Scan for the cell matching the given text and deliver its (X, Y) coordinate at center. 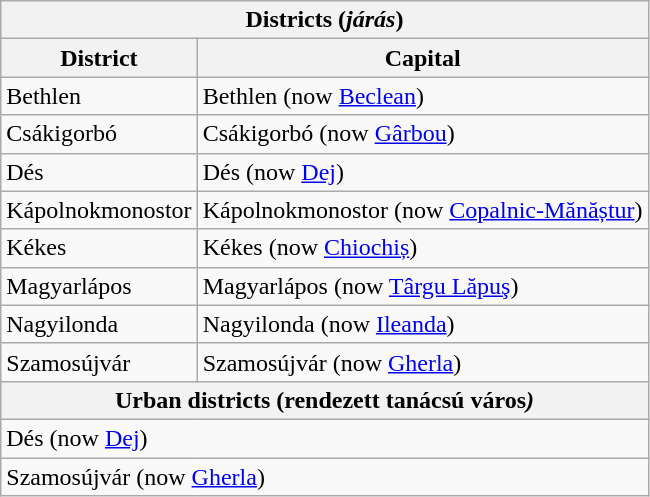
Magyarlápos (now Târgu Lăpuş) (422, 286)
Capital (422, 58)
Csákigorbó (now Gârbou) (422, 134)
Csákigorbó (99, 134)
Nagyilonda (now Ileanda) (422, 324)
Kékes (99, 248)
Szamosújvár (99, 362)
Dés (99, 172)
Urban districts (rendezett tanácsú város) (324, 400)
Kékes (now Chiochiș) (422, 248)
Districts (járás) (324, 20)
Bethlen (99, 96)
Nagyilonda (99, 324)
Magyarlápos (99, 286)
Kápolnokmonostor (now Copalnic-Mănăștur) (422, 210)
District (99, 58)
Kápolnokmonostor (99, 210)
Bethlen (now Beclean) (422, 96)
